Scan for the cell matching the given text and deliver its (X, Y) coordinate at center. 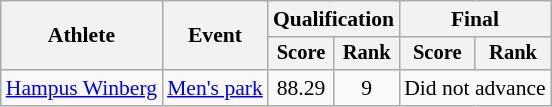
Hampus Winberg (82, 88)
Did not advance (475, 88)
Final (475, 19)
88.29 (301, 88)
Event (215, 36)
Men's park (215, 88)
Qualification (334, 19)
9 (366, 88)
Athlete (82, 36)
